Scan for the cell matching the given text and deliver its (X, Y) coordinate at center. 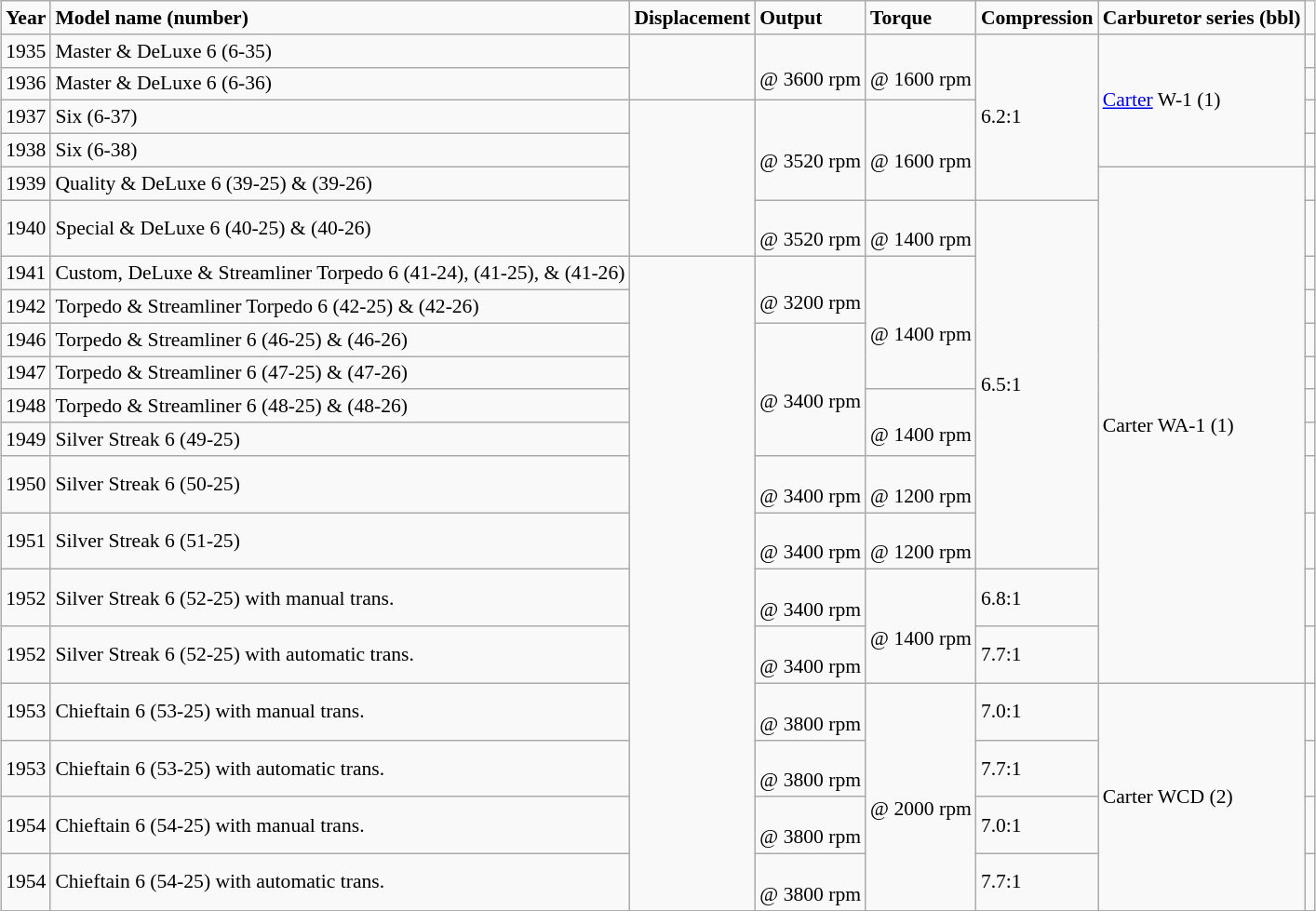
1940 (26, 227)
Silver Streak 6 (52-25) with manual trans. (340, 597)
Compression (1037, 18)
Master & DeLuxe 6 (6-36) (340, 84)
@ 3600 rpm (810, 67)
Torpedo & Streamliner 6 (46-25) & (46-26) (340, 340)
1937 (26, 117)
1938 (26, 150)
1942 (26, 306)
Chieftain 6 (54-25) with automatic trans. (340, 882)
Chieftain 6 (53-25) with manual trans. (340, 711)
1936 (26, 84)
1947 (26, 372)
1948 (26, 406)
6.2:1 (1037, 116)
1951 (26, 540)
@ 2000 rpm (921, 797)
6.5:1 (1037, 383)
1941 (26, 274)
Torpedo & Streamliner 6 (48-25) & (48-26) (340, 406)
Displacement (692, 18)
Carter WCD (2) (1202, 797)
Silver Streak 6 (49-25) (340, 439)
Torpedo & Streamliner 6 (47-25) & (47-26) (340, 372)
Carter W-1 (1) (1202, 100)
Carburetor series (bbl) (1202, 18)
Custom, DeLuxe & Streamliner Torpedo 6 (41-24), (41-25), & (41-26) (340, 274)
1946 (26, 340)
Silver Streak 6 (52-25) with automatic trans. (340, 655)
1935 (26, 50)
Quality & DeLuxe 6 (39-25) & (39-26) (340, 183)
Six (6-38) (340, 150)
1949 (26, 439)
Chieftain 6 (54-25) with manual trans. (340, 824)
Year (26, 18)
Torque (921, 18)
@ 3200 rpm (810, 290)
Torpedo & Streamliner Torpedo 6 (42-25) & (42-26) (340, 306)
Chieftain 6 (53-25) with automatic trans. (340, 769)
6.8:1 (1037, 597)
1950 (26, 484)
Silver Streak 6 (50-25) (340, 484)
1939 (26, 183)
Six (6-37) (340, 117)
Master & DeLuxe 6 (6-35) (340, 50)
Special & DeLuxe 6 (40-25) & (40-26) (340, 227)
Silver Streak 6 (51-25) (340, 540)
Model name (number) (340, 18)
Output (810, 18)
Carter WA-1 (1) (1202, 424)
